Capture the cell that displays the provided text and extract its (X, Y) central coordinate. 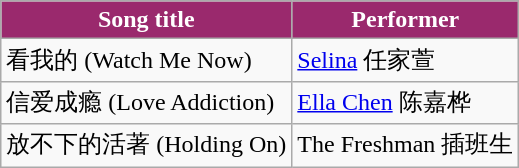
Ella Chen 陈嘉桦 (406, 102)
看我的 (Watch Me Now) (146, 60)
放不下的活著 (Holding On) (146, 146)
信爱成瘾 (Love Addiction) (146, 102)
Selina 任家萱 (406, 60)
Performer (406, 20)
The Freshman 插班生 (406, 146)
Song title (146, 20)
